Identify which cell holds the provided text, then report its [x, y] central coordinate. 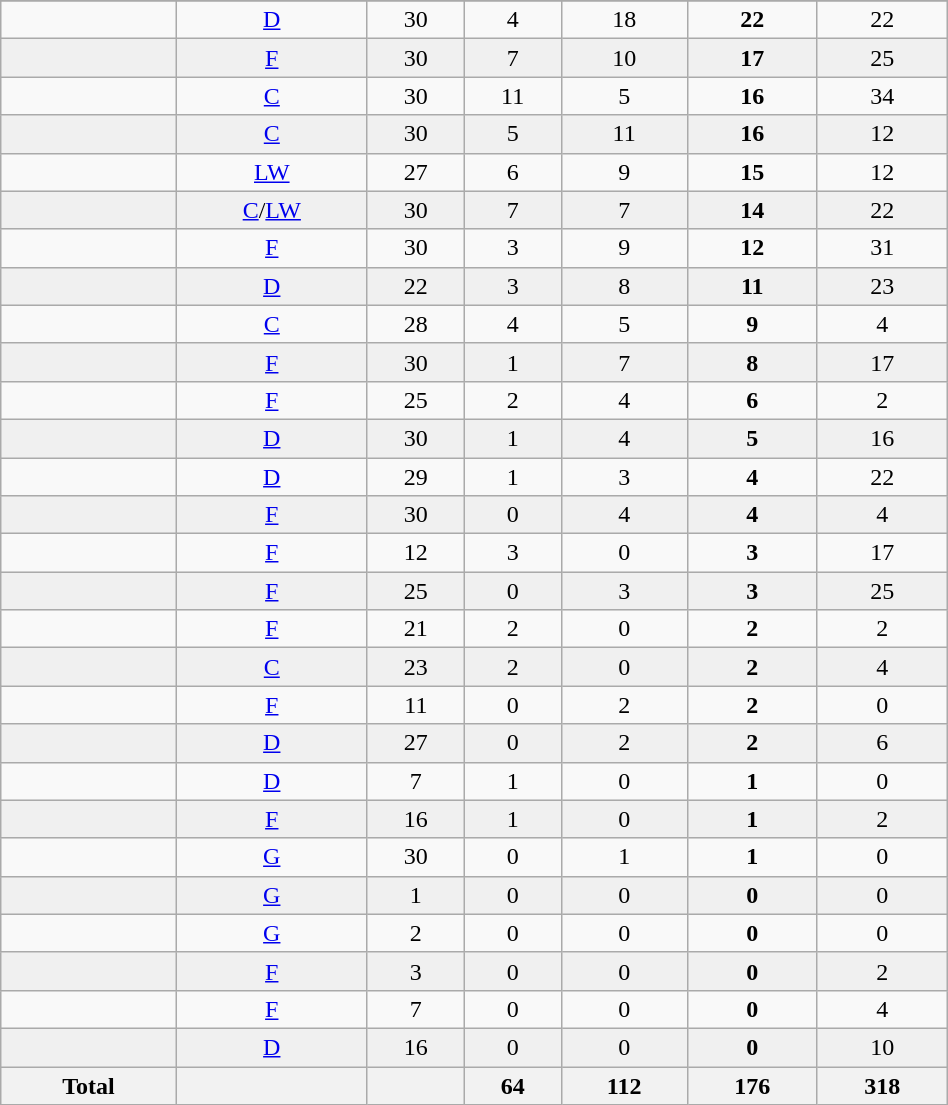
34 [882, 96]
LW [272, 172]
318 [882, 1085]
15 [752, 172]
112 [624, 1085]
21 [416, 629]
C/LW [272, 210]
28 [416, 324]
64 [512, 1085]
31 [882, 248]
176 [752, 1085]
Total [88, 1085]
29 [416, 477]
18 [624, 20]
14 [752, 210]
